Capture the cell that displays the provided text and extract its (X, Y) central coordinate. 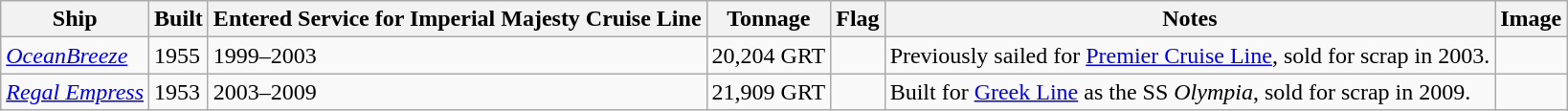
1999–2003 (458, 55)
21,909 GRT (769, 92)
Tonnage (769, 19)
20,204 GRT (769, 55)
Notes (1190, 19)
2003–2009 (458, 92)
Flag (858, 19)
1955 (179, 55)
1953 (179, 92)
Regal Empress (75, 92)
OceanBreeze (75, 55)
Entered Service for Imperial Majesty Cruise Line (458, 19)
Ship (75, 19)
Built for Greek Line as the SS Olympia, sold for scrap in 2009. (1190, 92)
Built (179, 19)
Image (1532, 19)
Previously sailed for Premier Cruise Line, sold for scrap in 2003. (1190, 55)
